Provide the [x, y] coordinate of the cell's center where the given text is located.  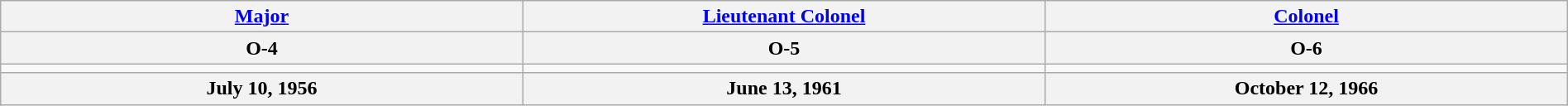
July 10, 1956 [262, 89]
O-4 [262, 48]
Major [262, 17]
October 12, 1966 [1307, 89]
O-5 [784, 48]
June 13, 1961 [784, 89]
Lieutenant Colonel [784, 17]
Colonel [1307, 17]
O-6 [1307, 48]
